For the text-containing cell, return its midpoint in (x, y) coordinate format. 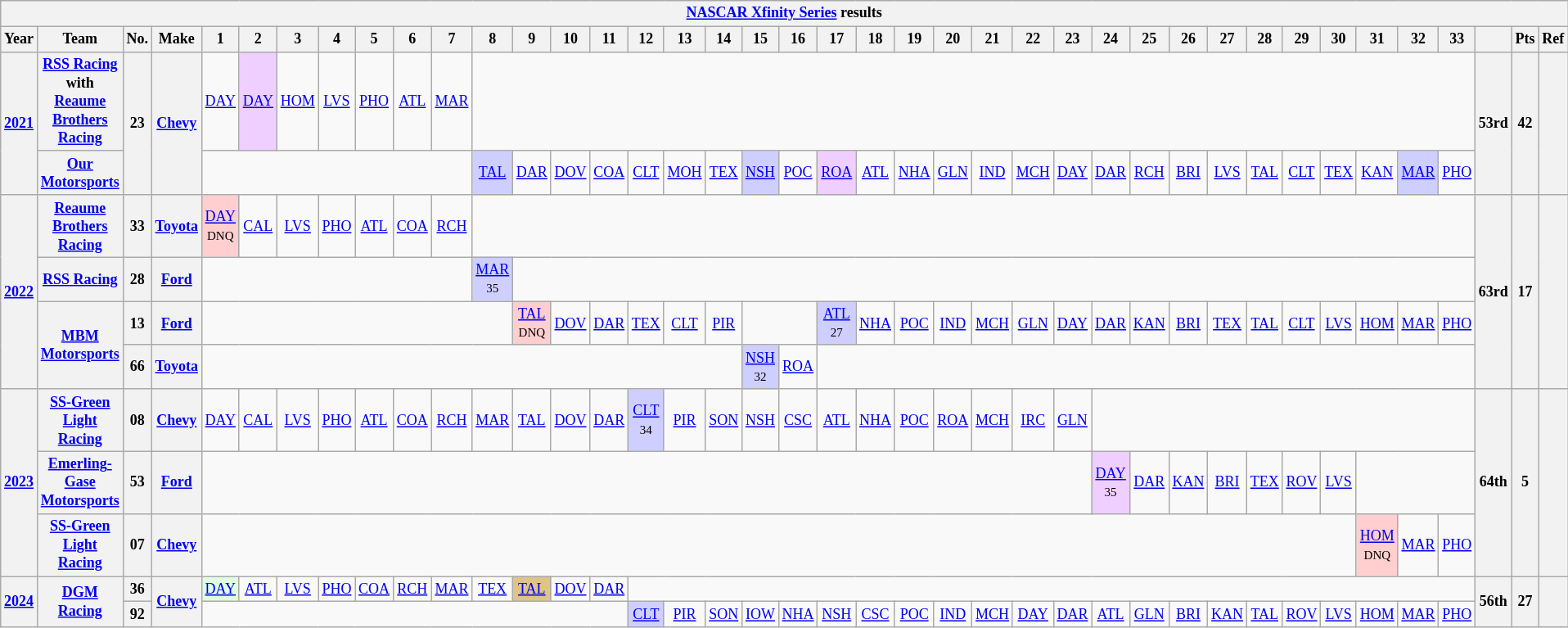
42 (1525, 123)
07 (137, 544)
DGM Racing (80, 602)
2022 (20, 291)
Team (80, 39)
18 (876, 39)
32 (1418, 39)
IRC (1033, 420)
2023 (20, 483)
20 (953, 39)
10 (570, 39)
2 (258, 39)
2024 (20, 602)
2021 (20, 123)
Our Motorsports (80, 173)
26 (1188, 39)
53rd (1494, 123)
12 (647, 39)
TALDNQ (532, 323)
DAY35 (1111, 482)
7 (452, 39)
31 (1377, 39)
30 (1339, 39)
15 (761, 39)
3 (298, 39)
NSH32 (761, 367)
HOMDNQ (1377, 544)
Reaume Brothers Racing (80, 226)
21 (993, 39)
Pts (1525, 39)
4 (337, 39)
29 (1301, 39)
08 (137, 420)
16 (798, 39)
DAYDNQ (220, 226)
1 (220, 39)
63rd (1494, 291)
92 (137, 614)
53 (137, 482)
Ref (1553, 39)
9 (532, 39)
CLT34 (647, 420)
No. (137, 39)
Year (20, 39)
19 (914, 39)
25 (1149, 39)
56th (1494, 602)
14 (723, 39)
MAR35 (493, 279)
ATL27 (836, 323)
64th (1494, 483)
6 (412, 39)
RSS Racing with Reaume Brothers Racing (80, 102)
11 (609, 39)
RSS Racing (80, 279)
8 (493, 39)
MOH (684, 173)
MBM Motorsports (80, 346)
66 (137, 367)
Make (177, 39)
IOW (761, 614)
Emerling-Gase Motorsports (80, 482)
36 (137, 590)
22 (1033, 39)
NASCAR Xfinity Series results (784, 13)
24 (1111, 39)
